Scan for the cell matching the given text and deliver its (x, y) coordinate at center. 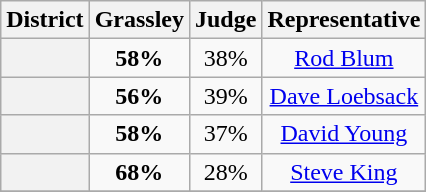
David Young (344, 134)
District (45, 20)
39% (225, 96)
Grassley (139, 20)
38% (225, 58)
Rod Blum (344, 58)
Dave Loebsack (344, 96)
37% (225, 134)
Steve King (344, 172)
28% (225, 172)
Representative (344, 20)
68% (139, 172)
56% (139, 96)
Judge (225, 20)
